Detect which cell encompasses the target text, then output its [X, Y] center coordinate. 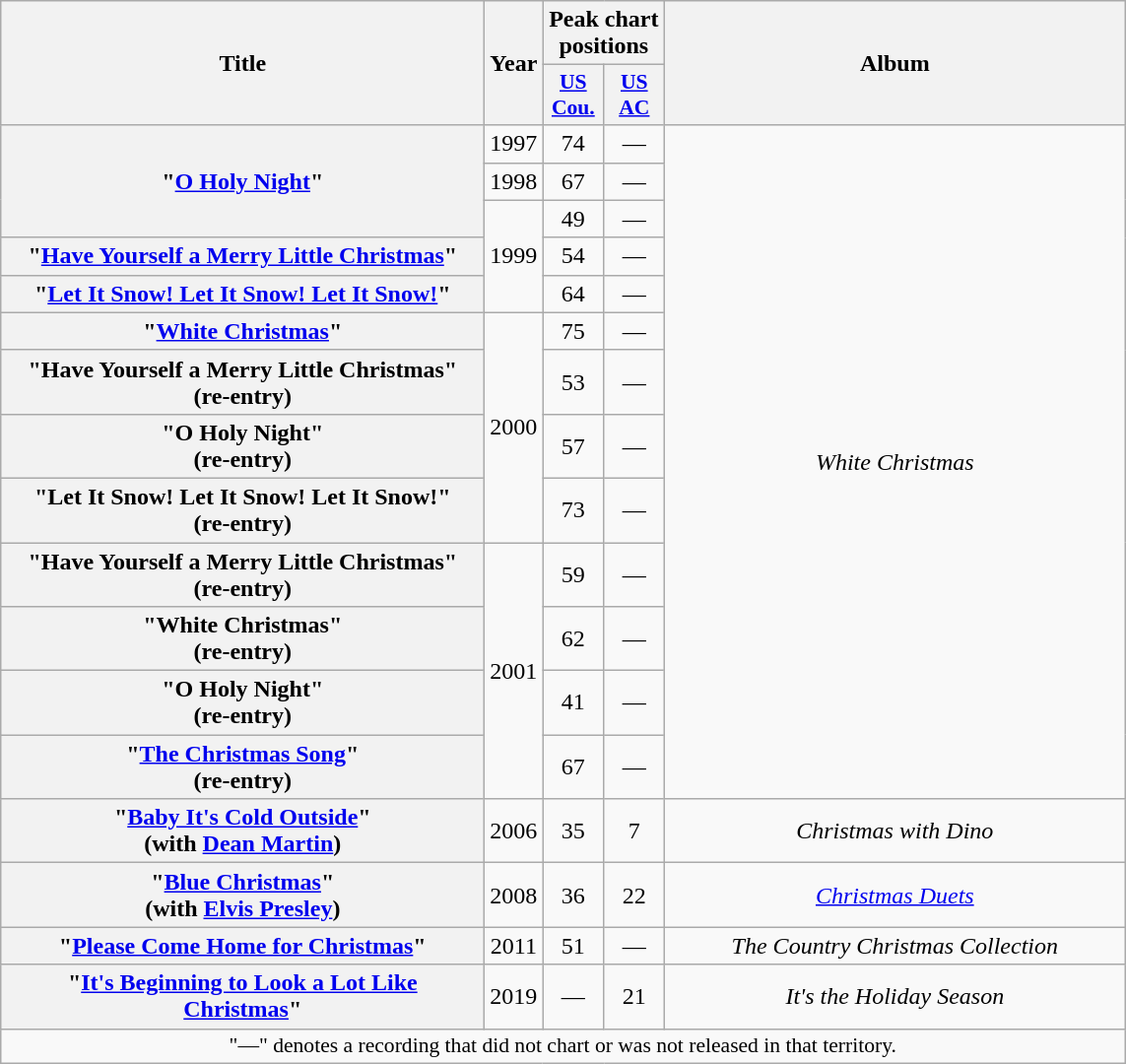
59 [573, 573]
75 [573, 331]
2001 [514, 670]
2008 [514, 895]
Christmas with Dino [894, 831]
2000 [514, 428]
"Blue Christmas"(with Elvis Presley) [242, 895]
Album [894, 63]
USCou. [573, 95]
"O Holy Night" [242, 181]
49 [573, 219]
USAC [634, 95]
Title [242, 63]
It's the Holiday Season [894, 997]
"—" denotes a recording that did not chart or was not released in that territory. [563, 1046]
Christmas Duets [894, 895]
7 [634, 831]
51 [573, 946]
2011 [514, 946]
"The Christmas Song"(re-entry) [242, 766]
74 [573, 144]
1999 [514, 256]
2006 [514, 831]
The Country Christmas Collection [894, 946]
Peak chartpositions [604, 33]
53 [573, 382]
"Let It Snow! Let It Snow! Let It Snow!" [242, 294]
1998 [514, 181]
2019 [514, 997]
"White Christmas"(re-entry) [242, 638]
41 [573, 703]
54 [573, 256]
1997 [514, 144]
White Christmas [894, 462]
"Please Come Home for Christmas" [242, 946]
"Have Yourself a Merry Little Christmas" [242, 256]
Year [514, 63]
21 [634, 997]
73 [573, 510]
"Baby It's Cold Outside"(with Dean Martin) [242, 831]
"It's Beginning to Look a Lot Like Christmas" [242, 997]
"Let It Snow! Let It Snow! Let It Snow!"(re-entry) [242, 510]
35 [573, 831]
57 [573, 445]
64 [573, 294]
"White Christmas" [242, 331]
22 [634, 895]
62 [573, 638]
36 [573, 895]
